Return the (X, Y) coordinate for the center point of the cell that contains the specified text.  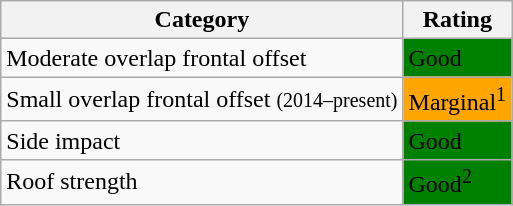
Side impact (202, 140)
Rating (458, 20)
Roof strength (202, 182)
Marginal1 (458, 100)
Category (202, 20)
Small overlap frontal offset (2014–present) (202, 100)
Moderate overlap frontal offset (202, 58)
Good2 (458, 182)
